Find where the given text appears and provide that cell's center as (X, Y) coordinate. 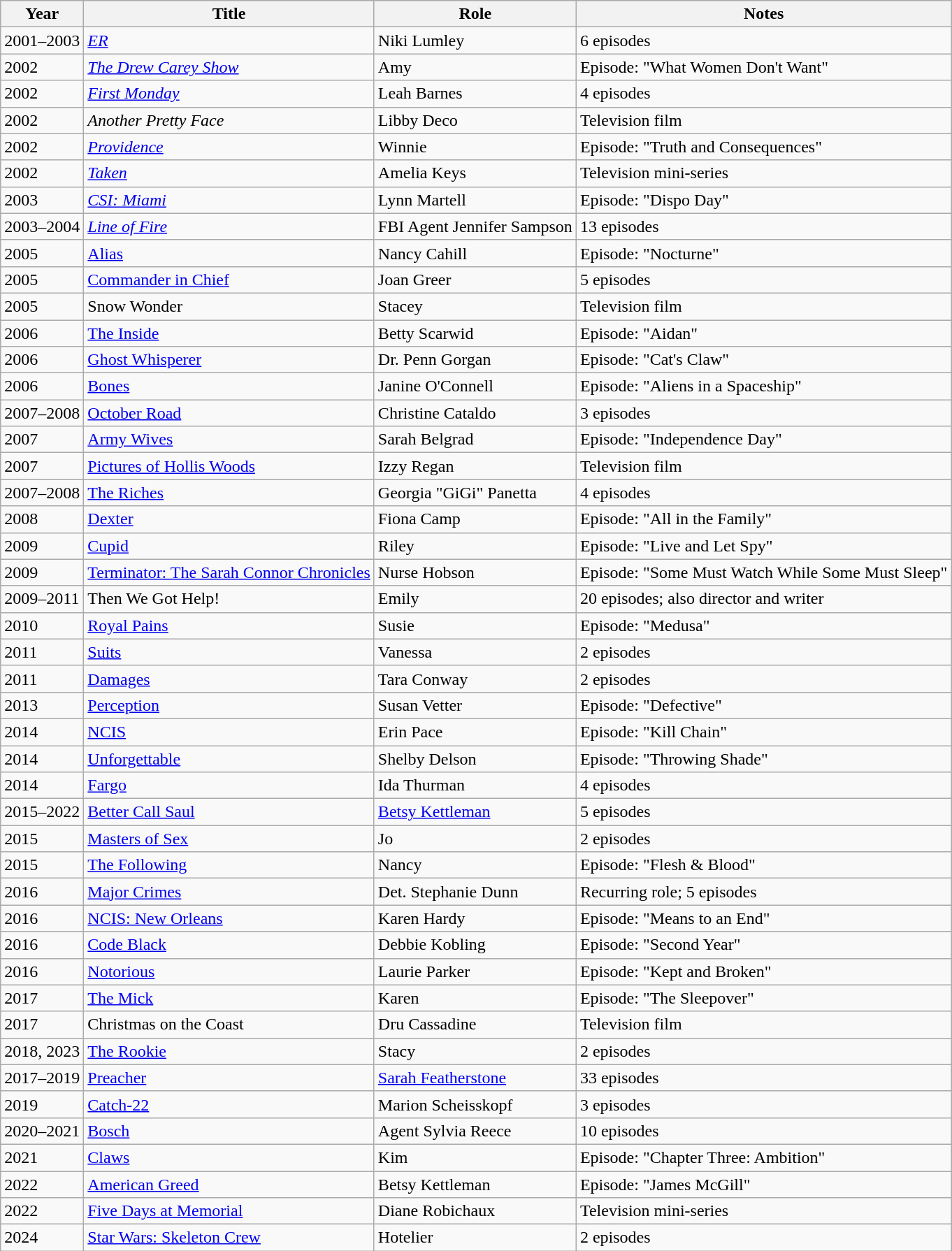
Episode: "Aidan" (763, 333)
Episode: "James McGill" (763, 1185)
Nurse Hobson (475, 572)
Stacy (475, 1051)
Commander in Chief (229, 280)
Episode: "Truth and Consequences" (763, 147)
Hotelier (475, 1238)
The Inside (229, 333)
Role (475, 14)
Episode: "Live and Let Spy" (763, 546)
Libby Deco (475, 120)
Episode: "Nocturne" (763, 253)
Karen (475, 998)
Diane Robichaux (475, 1211)
Nancy Cahill (475, 253)
ER (229, 41)
Ghost Whisperer (229, 360)
Catch-22 (229, 1104)
Christmas on the Coast (229, 1025)
Claws (229, 1157)
Dr. Penn Gorgan (475, 360)
Fiona Camp (475, 519)
Shelby Delson (475, 758)
Bones (229, 386)
Damages (229, 679)
Episode: "Kill Chain" (763, 732)
Title (229, 14)
Alias (229, 253)
Episode: "The Sleepover" (763, 998)
Preacher (229, 1078)
Episode: "Chapter Three: Ambition" (763, 1157)
2015–2022 (42, 812)
Debbie Kobling (475, 945)
Niki Lumley (475, 41)
2003–2004 (42, 226)
Episode: "Medusa" (763, 625)
Susan Vetter (475, 705)
10 episodes (763, 1131)
Another Pretty Face (229, 120)
2013 (42, 705)
Star Wars: Skeleton Crew (229, 1238)
NCIS (229, 732)
Snow Wonder (229, 306)
Tara Conway (475, 679)
Riley (475, 546)
The Mick (229, 998)
Line of Fire (229, 226)
Sarah Featherstone (475, 1078)
6 episodes (763, 41)
2009–2011 (42, 599)
Betty Scarwid (475, 333)
Pictures of Hollis Woods (229, 466)
Laurie Parker (475, 971)
Episode: "Defective" (763, 705)
Amy (475, 67)
2010 (42, 625)
2001–2003 (42, 41)
Episode: "Means to an End" (763, 918)
Recurring role; 5 episodes (763, 892)
Kim (475, 1157)
October Road (229, 413)
Erin Pace (475, 732)
33 episodes (763, 1078)
Marion Scheisskopf (475, 1104)
Sarah Belgrad (475, 440)
The Riches (229, 493)
Christine Cataldo (475, 413)
Izzy Regan (475, 466)
Leah Barnes (475, 94)
First Monday (229, 94)
Year (42, 14)
Notes (763, 14)
Royal Pains (229, 625)
2021 (42, 1157)
Winnie (475, 147)
2018, 2023 (42, 1051)
Better Call Saul (229, 812)
Agent Sylvia Reece (475, 1131)
Episode: "Throwing Shade" (763, 758)
Episode: "All in the Family" (763, 519)
Emily (475, 599)
NCIS: New Orleans (229, 918)
Masters of Sex (229, 839)
Code Black (229, 945)
Karen Hardy (475, 918)
2020–2021 (42, 1131)
Episode: "Second Year" (763, 945)
Fargo (229, 786)
CSI: Miami (229, 200)
Episode: "What Women Don't Want" (763, 67)
2017–2019 (42, 1078)
Five Days at Memorial (229, 1211)
Dru Cassadine (475, 1025)
Notorious (229, 971)
Episode: "Some Must Watch While Some Must Sleep" (763, 572)
Episode: "Flesh & Blood" (763, 865)
The Drew Carey Show (229, 67)
Det. Stephanie Dunn (475, 892)
Lynn Martell (475, 200)
American Greed (229, 1185)
2024 (42, 1238)
Suits (229, 652)
Episode: "Aliens in a Spaceship" (763, 386)
Unforgettable (229, 758)
Georgia "GiGi" Panetta (475, 493)
Susie (475, 625)
Major Crimes (229, 892)
2019 (42, 1104)
Then We Got Help! (229, 599)
Episode: "Dispo Day" (763, 200)
Dexter (229, 519)
The Rookie (229, 1051)
Bosch (229, 1131)
Providence (229, 147)
The Following (229, 865)
Janine O'Connell (475, 386)
Army Wives (229, 440)
Perception (229, 705)
13 episodes (763, 226)
Vanessa (475, 652)
2003 (42, 200)
Stacey (475, 306)
Taken (229, 173)
Joan Greer (475, 280)
Nancy (475, 865)
Episode: "Cat's Claw" (763, 360)
Cupid (229, 546)
2008 (42, 519)
20 episodes; also director and writer (763, 599)
Episode: "Independence Day" (763, 440)
Jo (475, 839)
Amelia Keys (475, 173)
Ida Thurman (475, 786)
Episode: "Kept and Broken" (763, 971)
Terminator: The Sarah Connor Chronicles (229, 572)
FBI Agent Jennifer Sampson (475, 226)
